Capture the cell that displays the provided text and extract its (X, Y) central coordinate. 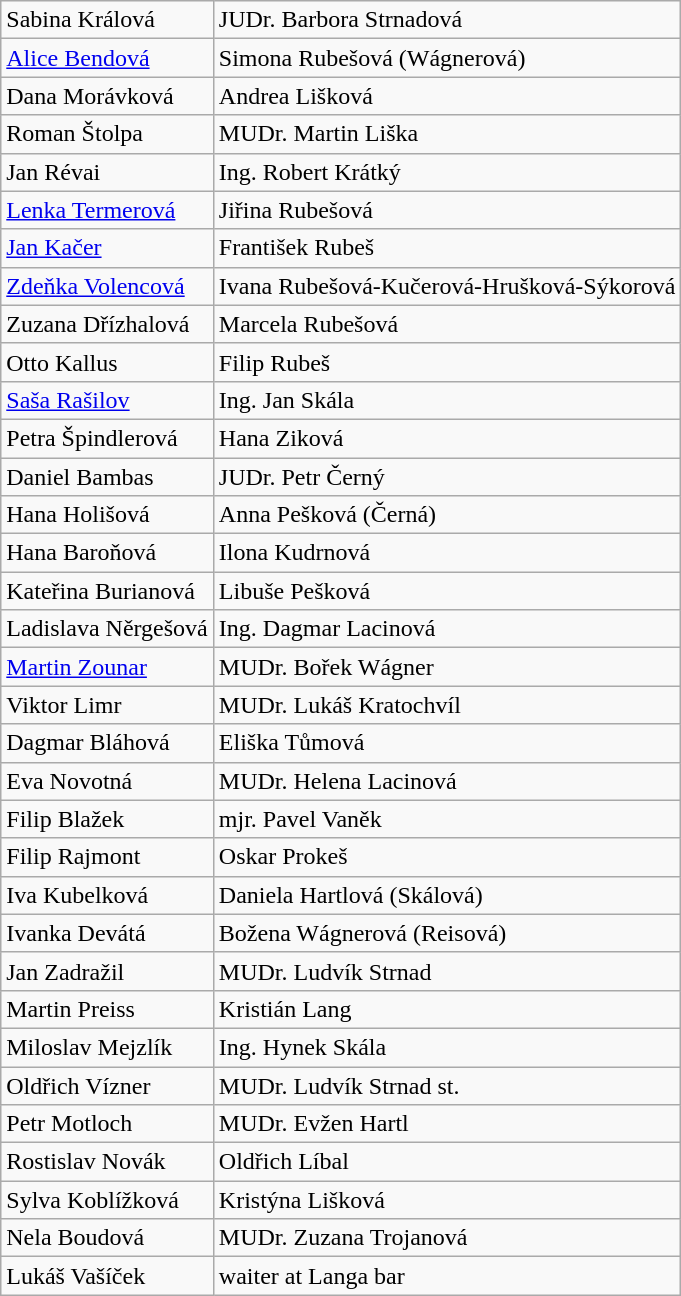
Miloslav Mejzlík (108, 1047)
MUDr. Bořek Wágner (447, 667)
Hana Ziková (447, 438)
Marcela Rubešová (447, 324)
Otto Kallus (108, 362)
Iva Kubelková (108, 895)
Saša Rašilov (108, 400)
Filip Blažek (108, 819)
Ivana Rubešová-Kučerová-Hrušková-Sýkorová (447, 286)
Kateřina Burianová (108, 591)
Ladislava Něrgešová (108, 629)
Ing. Jan Skála (447, 400)
Petra Špindlerová (108, 438)
JUDr. Petr Černý (447, 477)
Roman Štolpa (108, 134)
Hana Baroňová (108, 553)
Sabina Králová (108, 20)
Viktor Limr (108, 705)
Jan Kačer (108, 248)
mjr. Pavel Vaněk (447, 819)
Ilona Kudrnová (447, 553)
Libuše Pešková (447, 591)
MUDr. Ludvík Strnad (447, 971)
Simona Rubešová (Wágnerová) (447, 58)
Oldřich Vízner (108, 1085)
Ivanka Devátá (108, 933)
František Rubeš (447, 248)
Božena Wágnerová (Reisová) (447, 933)
MUDr. Evžen Hartl (447, 1124)
Nela Boudová (108, 1238)
Lukáš Vašíček (108, 1276)
Alice Bendová (108, 58)
MUDr. Ludvík Strnad st. (447, 1085)
Ing. Robert Krátký (447, 172)
Hana Holišová (108, 515)
Dana Morávková (108, 96)
Jan Révai (108, 172)
Filip Rajmont (108, 857)
Sylva Koblížková (108, 1200)
Kristýna Lišková (447, 1200)
waiter at Langa bar (447, 1276)
MUDr. Zuzana Trojanová (447, 1238)
MUDr. Martin Liška (447, 134)
Eva Novotná (108, 781)
Andrea Lišková (447, 96)
Ing. Dagmar Lacinová (447, 629)
Kristián Lang (447, 1009)
Jiřina Rubešová (447, 210)
Anna Pešková (Černá) (447, 515)
Eliška Tůmová (447, 743)
Dagmar Bláhová (108, 743)
Filip Rubeš (447, 362)
Daniela Hartlová (Skálová) (447, 895)
Jan Zadražil (108, 971)
Zuzana Dřízhalová (108, 324)
Ing. Hynek Skála (447, 1047)
MUDr. Lukáš Kratochvíl (447, 705)
Martin Zounar (108, 667)
Rostislav Novák (108, 1162)
JUDr. Barbora Strnadová (447, 20)
MUDr. Helena Lacinová (447, 781)
Lenka Termerová (108, 210)
Daniel Bambas (108, 477)
Oskar Prokeš (447, 857)
Martin Preiss (108, 1009)
Oldřich Líbal (447, 1162)
Petr Motloch (108, 1124)
Zdeňka Volencová (108, 286)
